Determine the (x, y) coordinate at the center of the cell enclosing the given text.  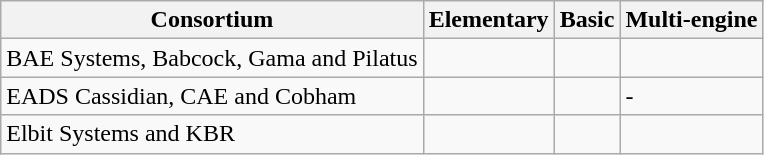
Basic (587, 20)
EADS Cassidian, CAE and Cobham (212, 96)
- (692, 96)
Elbit Systems and KBR (212, 134)
Consortium (212, 20)
BAE Systems, Babcock, Gama and Pilatus (212, 58)
Multi-engine (692, 20)
Elementary (488, 20)
